Return [x, y] of the center of cell containing provided text 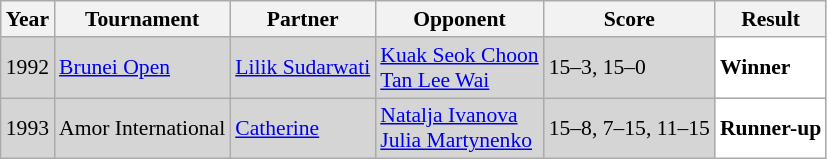
Catherine [302, 128]
1992 [28, 68]
Score [630, 19]
Partner [302, 19]
15–3, 15–0 [630, 68]
Runner-up [770, 128]
Amor International [142, 128]
Result [770, 19]
1993 [28, 128]
15–8, 7–15, 11–15 [630, 128]
Year [28, 19]
Brunei Open [142, 68]
Tournament [142, 19]
Winner [770, 68]
Opponent [459, 19]
Natalja Ivanova Julia Martynenko [459, 128]
Kuak Seok Choon Tan Lee Wai [459, 68]
Lilik Sudarwati [302, 68]
